Find where the given text appears and provide that cell's center as (x, y) coordinate. 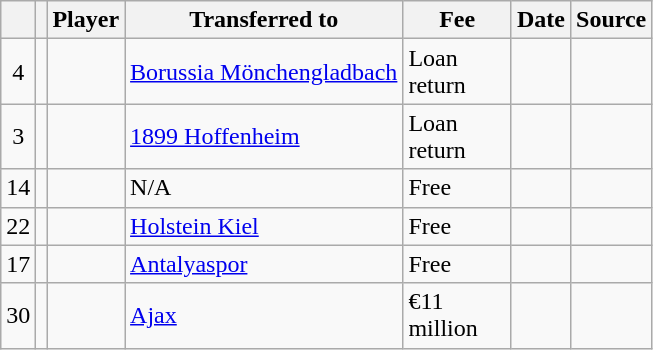
14 (18, 188)
Player (86, 20)
Holstein Kiel (264, 226)
Source (612, 20)
Date (540, 20)
22 (18, 226)
Ajax (264, 316)
Antalyaspor (264, 264)
4 (18, 72)
3 (18, 136)
Transferred to (264, 20)
Borussia Mönchengladbach (264, 72)
Fee (458, 20)
€11 million (458, 316)
17 (18, 264)
N/A (264, 188)
30 (18, 316)
1899 Hoffenheim (264, 136)
